Extract the [x, y] coordinate from the center of the cell holding the provided text.  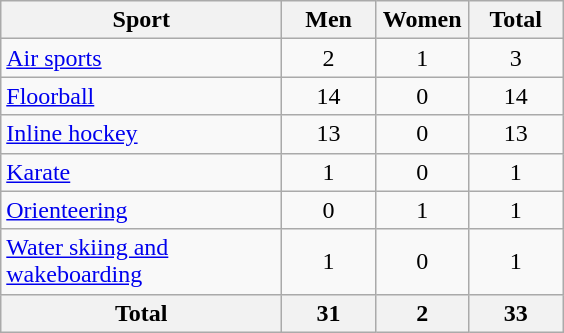
Orienteering [142, 210]
Air sports [142, 58]
3 [516, 58]
Floorball [142, 96]
Inline hockey [142, 134]
Men [329, 20]
31 [329, 313]
33 [516, 313]
Karate [142, 172]
Sport [142, 20]
Water skiing and wakeboarding [142, 262]
Women [422, 20]
